Identify which cell holds the provided text, then report its (X, Y) central coordinate. 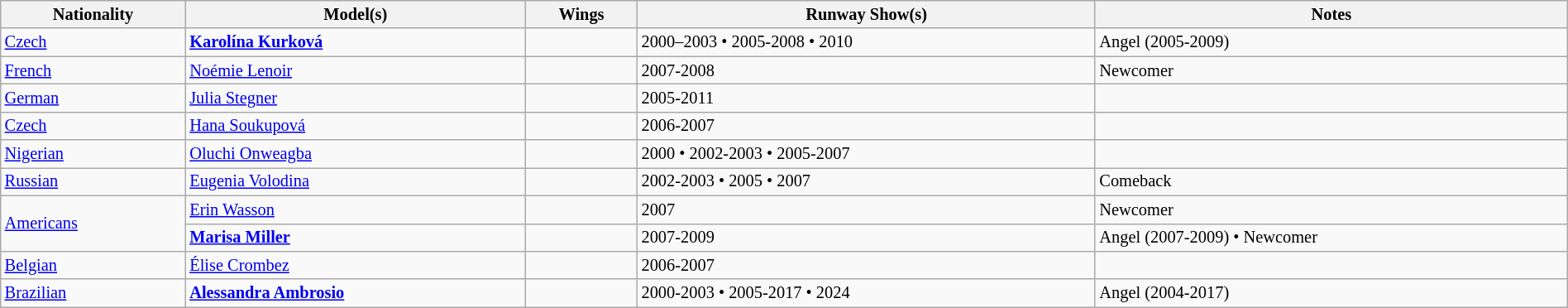
Noémie Lenoir (356, 70)
Alessandra Ambrosio (356, 293)
Wings (581, 14)
2002-2003 • 2005 • 2007 (867, 181)
Comeback (1331, 181)
Oluchi Onweagba (356, 154)
Angel (2007-2009) • Newcomer (1331, 238)
Hana Soukupová (356, 126)
2000-2003 • 2005-2017 • 2024 (867, 293)
Americans (93, 224)
2000–2003 • 2005-2008 • 2010 (867, 42)
Marisa Miller (356, 238)
German (93, 98)
Erin Wasson (356, 209)
2007 (867, 209)
Eugenia Volodina (356, 181)
2007-2009 (867, 238)
Julia Stegner (356, 98)
French (93, 70)
2007-2008 (867, 70)
2005-2011 (867, 98)
Belgian (93, 265)
Élise Crombez (356, 265)
Runway Show(s) (867, 14)
Brazilian (93, 293)
Russian (93, 181)
2000 • 2002-2003 • 2005-2007 (867, 154)
Angel (2004-2017) (1331, 293)
Notes (1331, 14)
Model(s) (356, 14)
Nationality (93, 14)
Nigerian (93, 154)
Karolína Kurková (356, 42)
Angel (2005-2009) (1331, 42)
